Provide the (X, Y) coordinate of the cell's center where the given text is located.  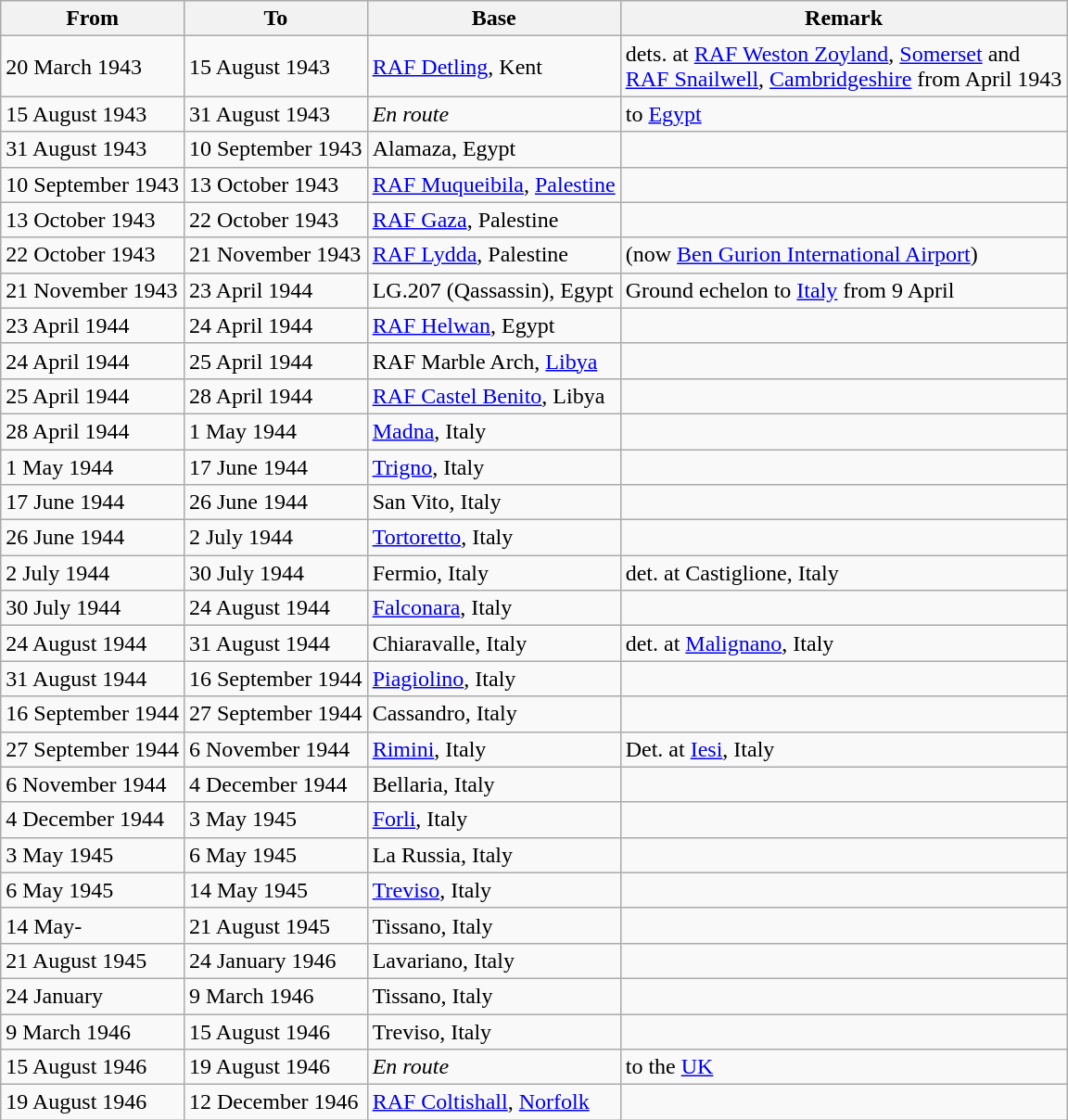
Base (493, 19)
Falconara, Italy (493, 608)
Fermio, Italy (493, 573)
RAF Detling, Kent (493, 67)
12 December 1946 (275, 1102)
20 March 1943 (93, 67)
La Russia, Italy (493, 855)
det. at Castiglione, Italy (844, 573)
Trigno, Italy (493, 466)
Alamaza, Egypt (493, 149)
RAF Castel Benito, Libya (493, 396)
24 January (93, 996)
Remark (844, 19)
San Vito, Italy (493, 503)
RAF Marble Arch, Libya (493, 361)
dets. at RAF Weston Zoyland, Somerset and RAF Snailwell, Cambridgeshire from April 1943 (844, 67)
RAF Lydda, Palestine (493, 255)
RAF Muqueibila, Palestine (493, 185)
Piagiolino, Italy (493, 679)
Ground echelon to Italy from 9 April (844, 290)
Chiaravalle, Italy (493, 643)
to Egypt (844, 114)
Forli, Italy (493, 820)
Det. at Iesi, Italy (844, 749)
Bellaria, Italy (493, 784)
(now Ben Gurion International Airport) (844, 255)
To (275, 19)
Cassandro, Italy (493, 714)
det. at Malignano, Italy (844, 643)
LG.207 (Qassassin), Egypt (493, 290)
Lavariano, Italy (493, 961)
RAF Gaza, Palestine (493, 220)
24 January 1946 (275, 961)
Rimini, Italy (493, 749)
From (93, 19)
14 May 1945 (275, 890)
RAF Helwan, Egypt (493, 325)
Tortoretto, Italy (493, 538)
RAF Coltishall, Norfolk (493, 1102)
to the UK (844, 1067)
14 May- (93, 925)
Madna, Italy (493, 431)
